Determine the [x, y] coordinate at the center of the cell enclosing the given text.  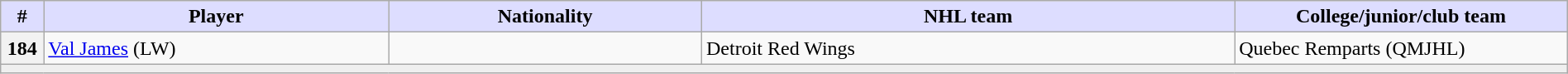
184 [22, 48]
College/junior/club team [1401, 17]
Quebec Remparts (QMJHL) [1401, 48]
Player [217, 17]
NHL team [968, 17]
# [22, 17]
Detroit Red Wings [968, 48]
Nationality [546, 17]
Val James (LW) [217, 48]
